Detect which cell encompasses the target text, then output its (X, Y) center coordinate. 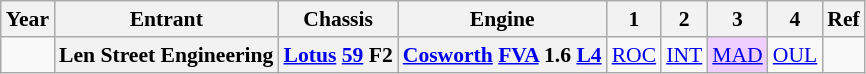
INT (684, 55)
ROC (634, 55)
4 (795, 19)
Year (28, 19)
Chassis (338, 19)
3 (738, 19)
Cosworth FVA 1.6 L4 (502, 55)
2 (684, 19)
OUL (795, 55)
Ref (843, 19)
MAD (738, 55)
Lotus 59 F2 (338, 55)
Len Street Engineering (166, 55)
Entrant (166, 19)
1 (634, 19)
Engine (502, 19)
